Find where the given text appears and provide that cell's center as [x, y] coordinate. 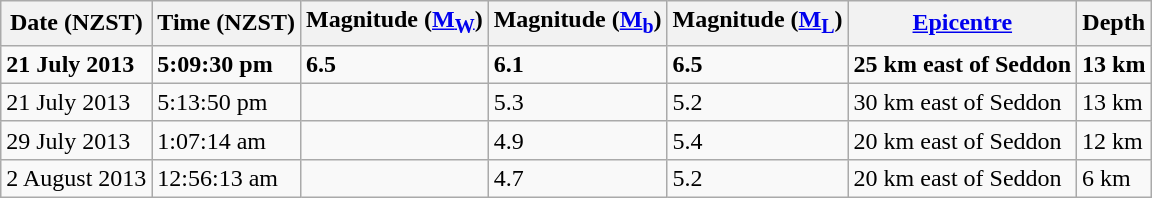
12:56:13 am [226, 178]
25 km east of Seddon [962, 64]
1:07:14 am [226, 140]
Magnitude (ML) [758, 23]
Date (NZST) [76, 23]
Time (NZST) [226, 23]
Magnitude (MW) [394, 23]
4.9 [578, 140]
6.1 [578, 64]
5.4 [758, 140]
5:13:50 pm [226, 102]
Depth [1114, 23]
5:09:30 pm [226, 64]
6 km [1114, 178]
12 km [1114, 140]
30 km east of Seddon [962, 102]
29 July 2013 [76, 140]
5.3 [578, 102]
4.7 [578, 178]
Magnitude (Mb) [578, 23]
Epicentre [962, 23]
2 August 2013 [76, 178]
